Detect which cell encompasses the target text, then output its [X, Y] center coordinate. 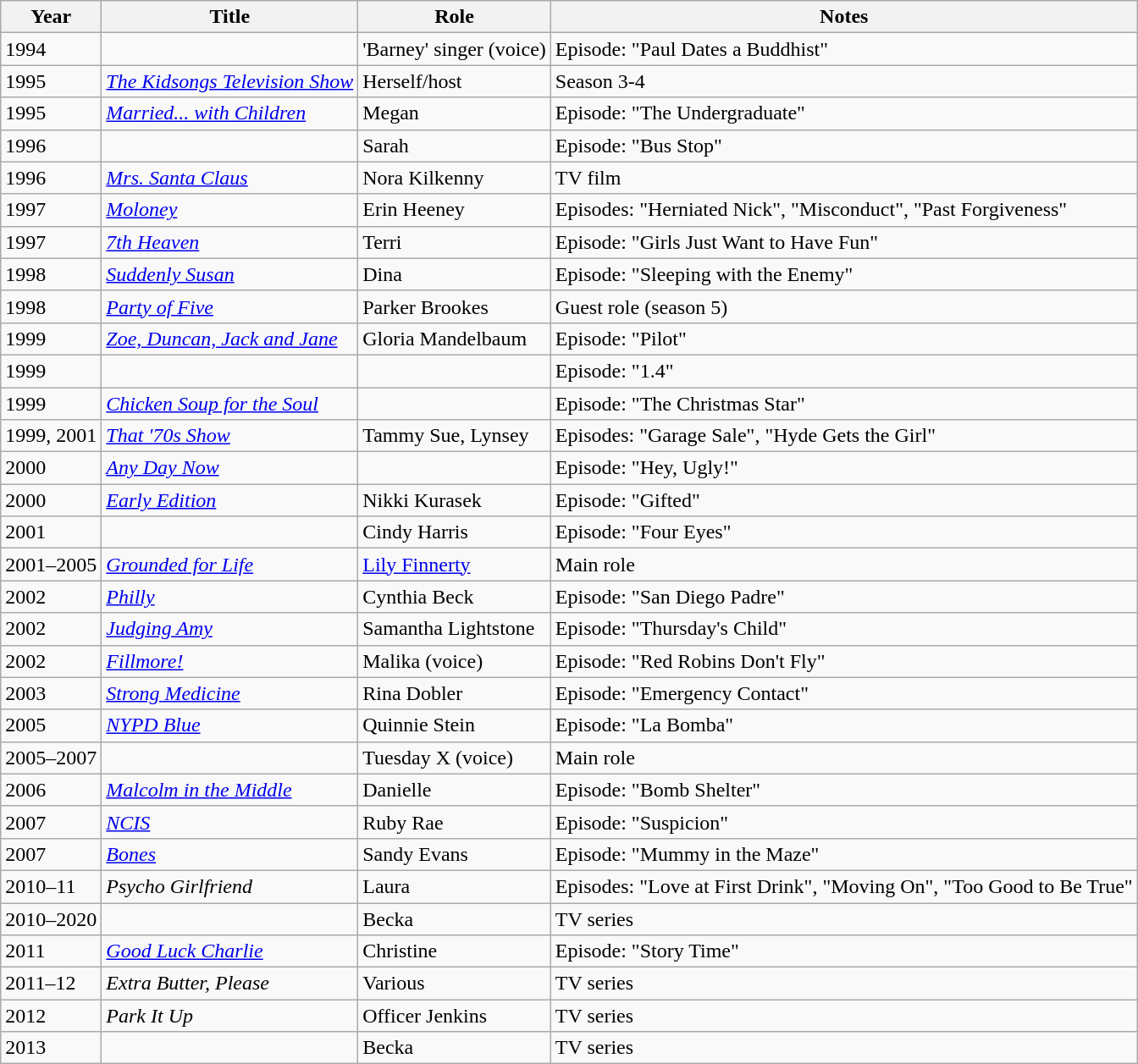
Early Edition [230, 500]
Nikki Kurasek [455, 500]
Guest role (season 5) [843, 306]
2010–2020 [51, 918]
Moloney [230, 210]
Episode: "1.4" [843, 371]
Bones [230, 854]
Episode: "Bomb Shelter" [843, 790]
Erin Heeney [455, 210]
NCIS [230, 822]
Philly [230, 597]
Terri [455, 242]
2001–2005 [51, 565]
Good Luck Charlie [230, 951]
2011–12 [51, 984]
Sarah [455, 146]
Extra Butter, Please [230, 984]
Chicken Soup for the Soul [230, 404]
Season 3-4 [843, 81]
Fillmore! [230, 661]
Role [455, 17]
2012 [51, 1016]
Any Day Now [230, 468]
Mrs. Santa Claus [230, 178]
Episode: "The Undergraduate" [843, 113]
Officer Jenkins [455, 1016]
Tammy Sue, Lynsey [455, 436]
Episode: "Mummy in the Maze" [843, 854]
Episode: "San Diego Padre" [843, 597]
Judging Amy [230, 629]
Malika (voice) [455, 661]
Party of Five [230, 306]
Suddenly Susan [230, 274]
2005 [51, 725]
Grounded for Life [230, 565]
2005–2007 [51, 758]
Sandy Evans [455, 854]
Episode: "Bus Stop" [843, 146]
Ruby Rae [455, 822]
Megan [455, 113]
Cindy Harris [455, 532]
Episode: "Sleeping with the Enemy" [843, 274]
Danielle [455, 790]
Episode: "Hey, Ugly!" [843, 468]
Rina Dobler [455, 693]
Cynthia Beck [455, 597]
2001 [51, 532]
Gloria Mandelbaum [455, 339]
Episode: "The Christmas Star" [843, 404]
That '70s Show [230, 436]
Episode: "Emergency Contact" [843, 693]
Notes [843, 17]
2011 [51, 951]
Episode: "Paul Dates a Buddhist" [843, 49]
Married... with Children [230, 113]
Dina [455, 274]
Episode: "Four Eyes" [843, 532]
Zoe, Duncan, Jack and Jane [230, 339]
Quinnie Stein [455, 725]
Title [230, 17]
Christine [455, 951]
Episodes: "Love at First Drink", "Moving On", "Too Good to Be True" [843, 886]
2010–11 [51, 886]
TV film [843, 178]
Park It Up [230, 1016]
Episodes: "Garage Sale", "Hyde Gets the Girl" [843, 436]
Strong Medicine [230, 693]
Laura [455, 886]
Psycho Girlfriend [230, 886]
Episode: "Girls Just Want to Have Fun" [843, 242]
Herself/host [455, 81]
The Kidsongs Television Show [230, 81]
Lily Finnerty [455, 565]
1999, 2001 [51, 436]
Episode: "Red Robins Don't Fly" [843, 661]
Parker Brookes [455, 306]
'Barney' singer (voice) [455, 49]
Tuesday X (voice) [455, 758]
Episode: "Pilot" [843, 339]
2003 [51, 693]
Episode: "Thursday's Child" [843, 629]
2006 [51, 790]
Malcolm in the Middle [230, 790]
Episode: "Story Time" [843, 951]
7th Heaven [230, 242]
Episodes: "Herniated Nick", "Misconduct", "Past Forgiveness" [843, 210]
Nora Kilkenny [455, 178]
Various [455, 984]
Samantha Lightstone [455, 629]
Year [51, 17]
2013 [51, 1048]
Episode: "La Bomba" [843, 725]
Episode: "Gifted" [843, 500]
Episode: "Suspicion" [843, 822]
1994 [51, 49]
NYPD Blue [230, 725]
